Extract the [X, Y] coordinate from the center of the cell holding the provided text.  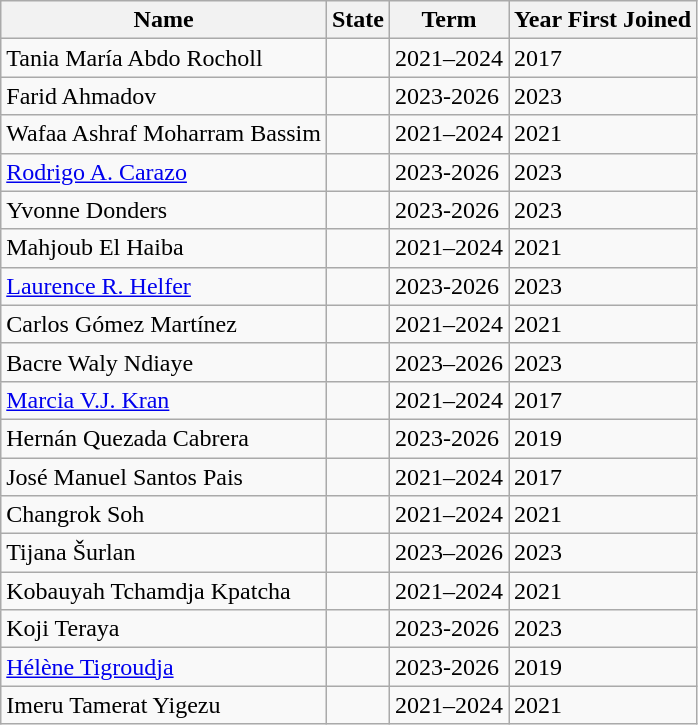
Kobauyah Tchamdja Kpatcha [164, 591]
Hélène Tigroudja [164, 667]
Marcia V.J. Kran [164, 400]
Bacre Waly Ndiaye [164, 362]
Name [164, 20]
Imeru Tamerat Yigezu [164, 705]
Laurence R. Helfer [164, 286]
Wafaa Ashraf Moharram Bassim [164, 134]
Tijana Šurlan [164, 553]
Tania María Abdo Rocholl [164, 58]
Carlos Gómez Martínez [164, 324]
Mahjoub El Haiba [164, 248]
Yvonne Donders [164, 210]
Changrok Soh [164, 515]
Rodrigo A. Carazo [164, 172]
Farid Ahmadov [164, 96]
Term [450, 20]
Hernán Quezada Cabrera [164, 438]
State [358, 20]
José Manuel Santos Pais [164, 477]
Koji Teraya [164, 629]
Year First Joined [603, 20]
